Return [x, y] of the center of cell containing provided text 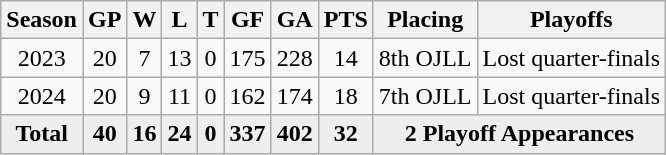
228 [294, 58]
40 [104, 134]
16 [144, 134]
2024 [42, 96]
L [180, 20]
13 [180, 58]
9 [144, 96]
175 [248, 58]
PTS [346, 20]
402 [294, 134]
337 [248, 134]
GP [104, 20]
162 [248, 96]
8th OJLL [425, 58]
Placing [425, 20]
Playoffs [572, 20]
Season [42, 20]
GF [248, 20]
W [144, 20]
7 [144, 58]
T [210, 20]
11 [180, 96]
2 Playoff Appearances [519, 134]
18 [346, 96]
24 [180, 134]
174 [294, 96]
2023 [42, 58]
14 [346, 58]
32 [346, 134]
Total [42, 134]
7th OJLL [425, 96]
GA [294, 20]
